Detect which cell encompasses the target text, then output its (x, y) center coordinate. 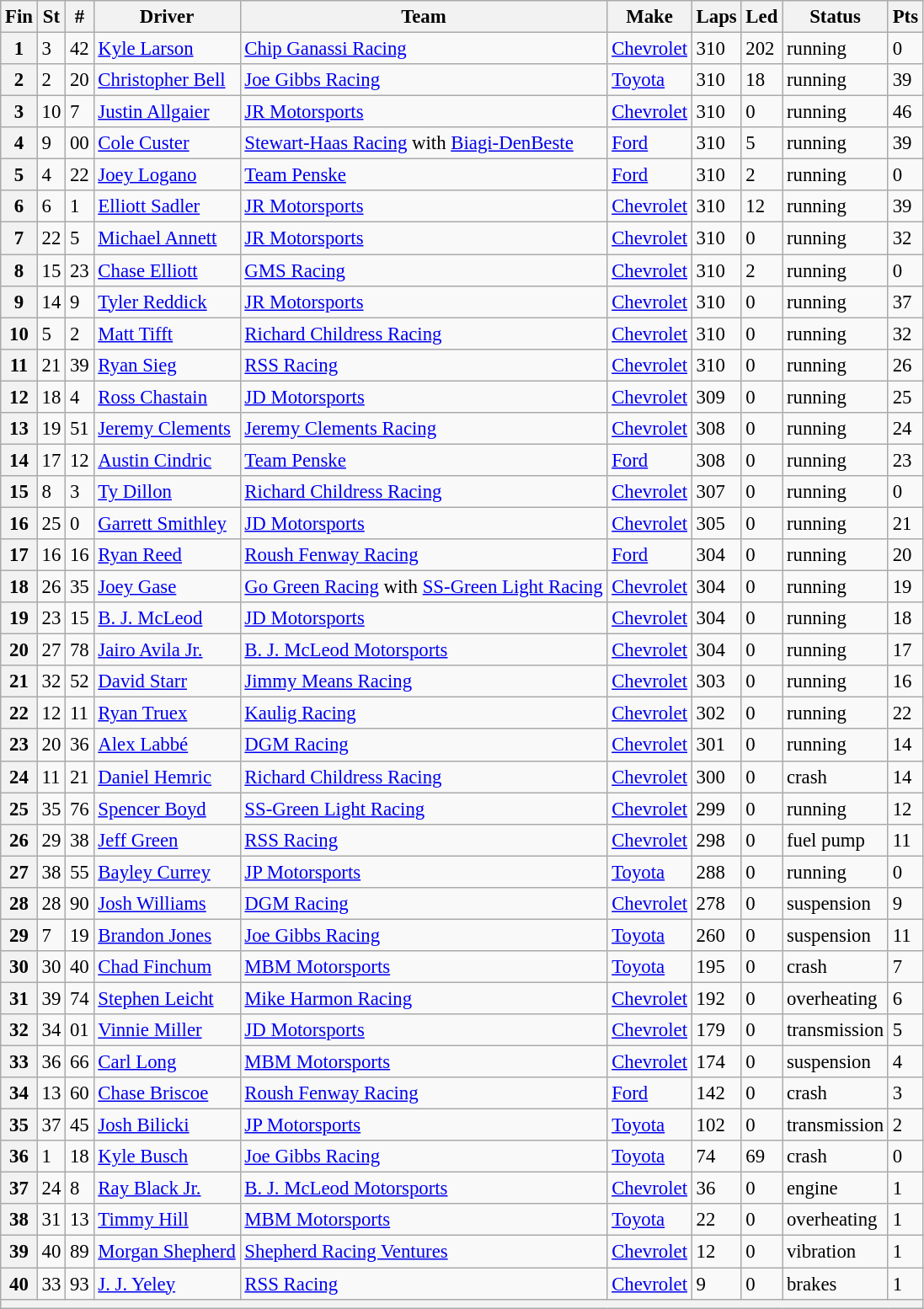
00 (79, 143)
298 (716, 840)
Joey Gase (167, 587)
305 (716, 523)
Cole Custer (167, 143)
engine (836, 1189)
St (51, 17)
fuel pump (836, 840)
46 (905, 112)
brakes (836, 1284)
David Starr (167, 681)
Make (649, 17)
Bayley Currey (167, 872)
195 (716, 967)
Spencer Boyd (167, 809)
93 (79, 1284)
Stephen Leicht (167, 998)
302 (716, 713)
Michael Annett (167, 238)
60 (79, 1093)
GMS Racing (424, 270)
Chad Finchum (167, 967)
Jairo Avila Jr. (167, 650)
78 (79, 650)
Alex Labbé (167, 745)
Driver (167, 17)
Stewart-Haas Racing with Biagi-DenBeste (424, 143)
Christopher Bell (167, 80)
Kaulig Racing (424, 713)
# (79, 17)
Ryan Reed (167, 555)
51 (79, 429)
Mike Harmon Racing (424, 998)
SS-Green Light Racing (424, 809)
42 (79, 49)
B. J. McLeod (167, 618)
52 (79, 681)
Brandon Jones (167, 935)
Chip Ganassi Racing (424, 49)
Team (424, 17)
179 (716, 1030)
Joey Logano (167, 175)
Timmy Hill (167, 1221)
Pts (905, 17)
Chase Briscoe (167, 1093)
01 (79, 1030)
309 (716, 397)
vibration (836, 1252)
202 (761, 49)
278 (716, 904)
Ryan Sieg (167, 365)
Austin Cindric (167, 460)
Tyler Reddick (167, 302)
55 (79, 872)
Led (761, 17)
301 (716, 745)
Status (836, 17)
Shepherd Racing Ventures (424, 1252)
Ross Chastain (167, 397)
Jimmy Means Racing (424, 681)
Garrett Smithley (167, 523)
45 (79, 1125)
69 (761, 1157)
192 (716, 998)
Ryan Truex (167, 713)
288 (716, 872)
Daniel Hemric (167, 777)
Vinnie Miller (167, 1030)
90 (79, 904)
Matt Tifft (167, 334)
Laps (716, 17)
76 (79, 809)
Chase Elliott (167, 270)
303 (716, 681)
66 (79, 1062)
Morgan Shepherd (167, 1252)
Kyle Busch (167, 1157)
Ty Dillon (167, 492)
89 (79, 1252)
Kyle Larson (167, 49)
Josh Williams (167, 904)
Carl Long (167, 1062)
Justin Allgaier (167, 112)
Ray Black Jr. (167, 1189)
Jeremy Clements Racing (424, 429)
Jeff Green (167, 840)
Jeremy Clements (167, 429)
J. J. Yeley (167, 1284)
Go Green Racing with SS-Green Light Racing (424, 587)
307 (716, 492)
Fin (19, 17)
299 (716, 809)
142 (716, 1093)
174 (716, 1062)
260 (716, 935)
Elliott Sadler (167, 206)
Josh Bilicki (167, 1125)
102 (716, 1125)
300 (716, 777)
